Return the [x, y] coordinate for the center point of the cell that contains the specified text.  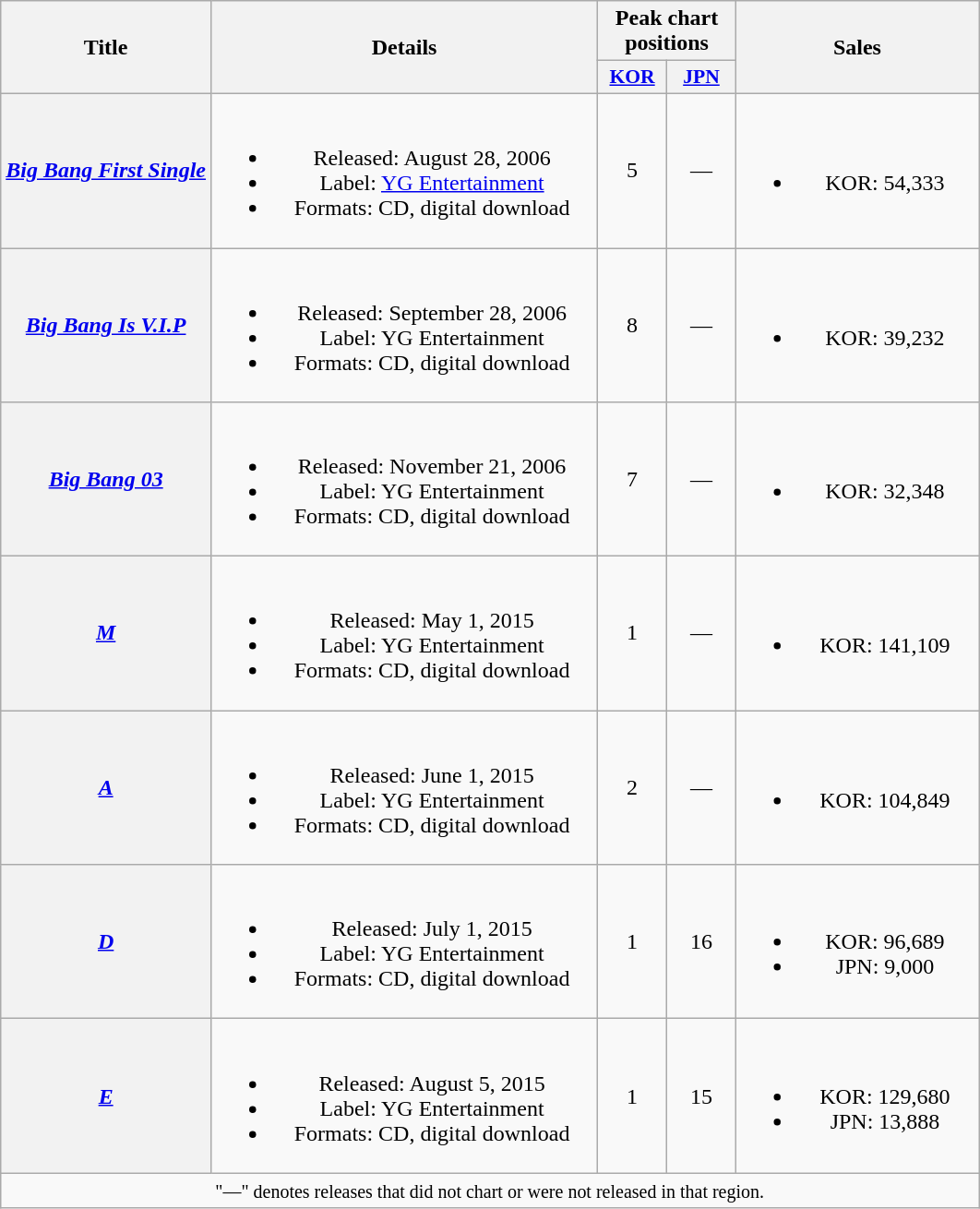
D [106, 941]
Released: June 1, 2015Label: YG EntertainmentFormats: CD, digital download [404, 788]
2 [633, 788]
KOR [633, 78]
"—" denotes releases that did not chart or were not released in that region. [490, 1191]
Released: August 5, 2015Label: YG EntertainmentFormats: CD, digital download [404, 1096]
KOR: 32,348 [856, 480]
Details [404, 48]
Released: May 1, 2015Label: YG EntertainmentFormats: CD, digital download [404, 633]
Sales [856, 48]
8 [633, 325]
Released: July 1, 2015Label: YG EntertainmentFormats: CD, digital download [404, 941]
7 [633, 480]
A [106, 788]
Big Bang Is V.I.P [106, 325]
Big Bang 03 [106, 480]
Released: August 28, 2006Label: YG EntertainmentFormats: CD, digital download [404, 170]
Big Bang First Single [106, 170]
KOR: 39,232 [856, 325]
KOR: 54,333 [856, 170]
15 [701, 1096]
KOR: 129,680JPN: 13,888 [856, 1096]
KOR: 141,109 [856, 633]
Released: November 21, 2006Label: YG EntertainmentFormats: CD, digital download [404, 480]
KOR: 96,689JPN: 9,000 [856, 941]
5 [633, 170]
JPN [701, 78]
E [106, 1096]
16 [701, 941]
Released: September 28, 2006Label: YG EntertainmentFormats: CD, digital download [404, 325]
KOR: 104,849 [856, 788]
Title [106, 48]
Peak chart positions [667, 31]
M [106, 633]
